Scan for the cell matching the given text and deliver its [X, Y] coordinate at center. 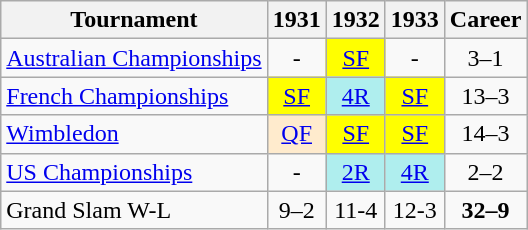
1933 [414, 20]
14–3 [486, 134]
2R [356, 172]
1931 [296, 20]
Career [486, 20]
Tournament [134, 20]
32–9 [486, 210]
Australian Championships [134, 58]
13–3 [486, 96]
QF [296, 134]
11-4 [356, 210]
1932 [356, 20]
US Championships [134, 172]
3–1 [486, 58]
French Championships [134, 96]
Wimbledon [134, 134]
9–2 [296, 210]
Grand Slam W-L [134, 210]
12-3 [414, 210]
2–2 [486, 172]
